Provide the (x, y) coordinate of the cell's center where the given text is located.  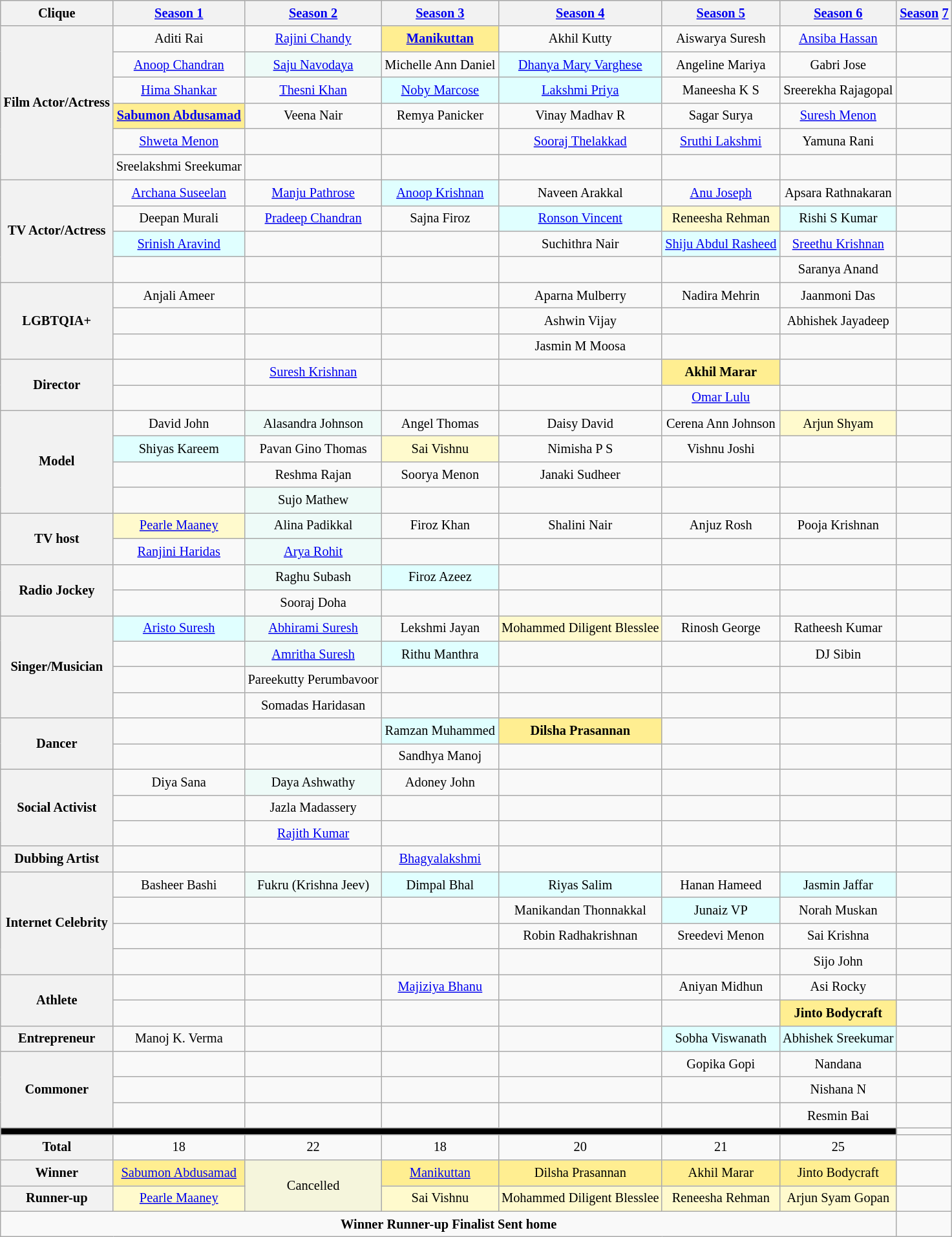
Sooraj Doha (313, 602)
Apsara Rathnakaran (838, 193)
Singer/Musician (57, 667)
Junaiz VP (721, 910)
Sandhya Manoj (441, 756)
Suresh Menon (838, 116)
Angeline Mariya (721, 65)
Raghu Subash (313, 577)
Sai Krishna (838, 936)
Somadas Haridasan (313, 705)
Dimpal Bhal (441, 885)
Abhishek Jayadeep (838, 321)
Srinish Aravind (179, 244)
Dancer (57, 743)
Shweta Menon (179, 142)
Ronson Vincent (580, 218)
Abhishek Sreekumar (838, 1039)
Entrepreneur (57, 1039)
Diya Sana (179, 782)
Alina Padikkal (313, 525)
Riyas Salim (580, 885)
Model (57, 461)
Lakshmi Priya (580, 90)
Anu Joseph (721, 193)
Sreerekha Rajagopal (838, 90)
Anjuz Rosh (721, 525)
Bhagyalakshmi (441, 859)
Pavan Gino Thomas (313, 449)
Runner-up (57, 1198)
Pooja Krishnan (838, 525)
Asi Rocky (838, 987)
Vinay Madhav R (580, 116)
Suchithra Nair (580, 244)
Jaanmoni Das (838, 295)
Sobha Viswanath (721, 1039)
Winner (57, 1173)
Saranya Anand (838, 270)
Ranjini Haridas (179, 551)
Basheer Bashi (179, 885)
Season 1 (179, 13)
Total (57, 1147)
Alasandra Johnson (313, 423)
Janaki Sudheer (580, 474)
Sujo Mathew (313, 500)
Nimisha P S (580, 449)
Angel Thomas (441, 423)
Manju Pathrose (313, 193)
Season 7 (924, 13)
Nandana (838, 1064)
Ansiba Hassan (838, 39)
Rishi S Kumar (838, 218)
Sijo John (838, 962)
Anoop Krishnan (441, 193)
Sajna Firoz (441, 218)
Aditi Rai (179, 39)
Sruthi Lakshmi (721, 142)
Arya Rohit (313, 551)
Cerena Ann Johnson (721, 423)
Rajini Chandy (313, 39)
Noby Marcose (441, 90)
Season 2 (313, 13)
Gopika Gopi (721, 1064)
Rinosh George (721, 628)
Social Activist (57, 808)
Firoz Azeez (441, 577)
Sooraj Thelakkad (580, 142)
Rajith Kumar (313, 833)
Reshma Rajan (313, 474)
Firoz Khan (441, 525)
Daya Ashwathy (313, 782)
Aniyan Midhun (721, 987)
Omar Lulu (721, 397)
Shalini Nair (580, 525)
Dubbing Artist (57, 859)
Pareekutty Perumbavoor (313, 679)
Aristo Suresh (179, 628)
Daisy David (580, 423)
21 (721, 1147)
Abhirami Suresh (313, 628)
Aparna Mulberry (580, 295)
Fukru (Krishna Jeev) (313, 885)
Norah Muskan (838, 910)
Yamuna Rani (838, 142)
Clique (57, 13)
Michelle Ann Daniel (441, 65)
25 (838, 1147)
Majiziya Bhanu (441, 987)
Cancelled (313, 1185)
Archana Suseelan (179, 193)
20 (580, 1147)
Pradeep Chandran (313, 218)
Film Actor/Actress (57, 103)
Sreedevi Menon (721, 936)
TV Actor/Actress (57, 231)
Aiswarya Suresh (721, 39)
Amritha Suresh (313, 654)
Nadira Mehrin (721, 295)
Arjun Shyam (838, 423)
Maneesha K S (721, 90)
Anjali Ameer (179, 295)
Shiyas Kareem (179, 449)
Remya Panicker (441, 116)
Robin Radhakrishnan (580, 936)
DJ Sibin (838, 654)
Sreethu Krishnan (838, 244)
Anoop Chandran (179, 65)
Athlete (57, 999)
Season 4 (580, 13)
TV host (57, 538)
Manoj K. Verma (179, 1039)
Dhanya Mary Varghese (580, 65)
Hima Shankar (179, 90)
Director (57, 385)
Season 3 (441, 13)
Shiju Abdul Rasheed (721, 244)
Winner Runner-up Finalist Sent home (449, 1224)
Lekshmi Jayan (441, 628)
Rithu Manthra (441, 654)
Jasmin M Moosa (580, 346)
Adoney John (441, 782)
Jazla Madassery (313, 808)
Season 6 (838, 13)
Akhil Kutty (580, 39)
Soorya Menon (441, 474)
Manikandan Thonnakkal (580, 910)
Veena Nair (313, 116)
22 (313, 1147)
Arjun Syam Gopan (838, 1198)
Naveen Arakkal (580, 193)
Ashwin Vijay (580, 321)
Season 5 (721, 13)
Suresh Krishnan (313, 372)
Vishnu Joshi (721, 449)
Sagar Surya (721, 116)
Nishana N (838, 1090)
Jasmin Jaffar (838, 885)
Ramzan Muhammed (441, 731)
Ratheesh Kumar (838, 628)
Sreelakshmi Sreekumar (179, 167)
Commoner (57, 1090)
Radio Jockey (57, 589)
Gabri Jose (838, 65)
Thesni Khan (313, 90)
LGBTQIA+ (57, 321)
Deepan Murali (179, 218)
Saju Navodaya (313, 65)
Internet Celebrity (57, 923)
Resmin Bai (838, 1115)
David John (179, 423)
Hanan Hameed (721, 885)
